Identify which cell holds the provided text, then report its (X, Y) central coordinate. 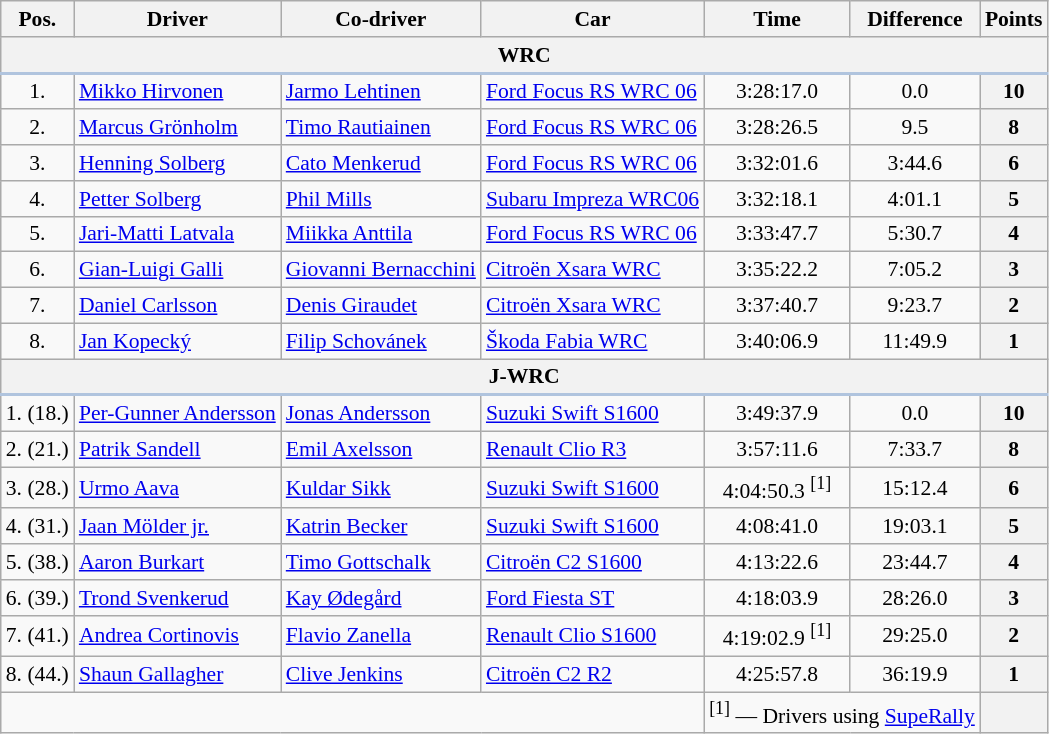
7. (38, 306)
3:28:26.5 (777, 128)
2. (38, 128)
Daniel Carlsson (178, 306)
1. (38, 91)
4:04:50.3 [1] (777, 488)
3:37:40.7 (777, 306)
Jarmo Lehtinen (381, 91)
Andrea Cortinovis (178, 636)
Difference (915, 19)
[1] — Drivers using SupeRally (842, 712)
8. (44.) (38, 675)
4:01.1 (915, 199)
3. (28.) (38, 488)
3:40:06.9 (777, 341)
3. (38, 163)
3:49:37.9 (777, 413)
Co-driver (381, 19)
Shaun Gallagher (178, 675)
28:26.0 (915, 598)
Flavio Zanella (381, 636)
Katrin Becker (381, 527)
3:32:18.1 (777, 199)
15:12.4 (915, 488)
7:33.7 (915, 450)
11:49.9 (915, 341)
9:23.7 (915, 306)
Petter Solberg (178, 199)
3:44.6 (915, 163)
8. (38, 341)
Timo Rautiainen (381, 128)
2. (21.) (38, 450)
Marcus Grönholm (178, 128)
Jan Kopecký (178, 341)
4:19:02.9 [1] (777, 636)
Points (1014, 19)
Kuldar Sikk (381, 488)
Jonas Andersson (381, 413)
4:18:03.9 (777, 598)
Citroën C2 S1600 (592, 562)
29:25.0 (915, 636)
Škoda Fabia WRC (592, 341)
Denis Giraudet (381, 306)
Renault Clio S1600 (592, 636)
Ford Fiesta ST (592, 598)
Phil Mills (381, 199)
Citroën C2 R2 (592, 675)
Trond Svenkerud (178, 598)
Jari-Matti Latvala (178, 234)
23:44.7 (915, 562)
7:05.2 (915, 270)
WRC (524, 55)
4. (38, 199)
19:03.1 (915, 527)
7. (41.) (38, 636)
3:35:22.2 (777, 270)
9.5 (915, 128)
Kay Ødegård (381, 598)
Jaan Mölder jr. (178, 527)
5:30.7 (915, 234)
Clive Jenkins (381, 675)
Timo Gottschalk (381, 562)
3:32:01.6 (777, 163)
Pos. (38, 19)
Subaru Impreza WRC06 (592, 199)
Driver (178, 19)
Filip Schovánek (381, 341)
Cato Menkerud (381, 163)
J-WRC (524, 377)
Per-Gunner Andersson (178, 413)
5. (38.) (38, 562)
Aaron Burkart (178, 562)
Emil Axelsson (381, 450)
3:28:17.0 (777, 91)
4:13:22.6 (777, 562)
Renault Clio R3 (592, 450)
3:33:47.7 (777, 234)
36:19.9 (915, 675)
4. (31.) (38, 527)
4:25:57.8 (777, 675)
5. (38, 234)
4:08:41.0 (777, 527)
Henning Solberg (178, 163)
1. (18.) (38, 413)
3:57:11.6 (777, 450)
Urmo Aava (178, 488)
Mikko Hirvonen (178, 91)
Patrik Sandell (178, 450)
Car (592, 19)
Miikka Anttila (381, 234)
6. (39.) (38, 598)
Gian-Luigi Galli (178, 270)
6. (38, 270)
Giovanni Bernacchini (381, 270)
Time (777, 19)
